Search for the cell housing the specified text and yield its [x, y] center coordinate. 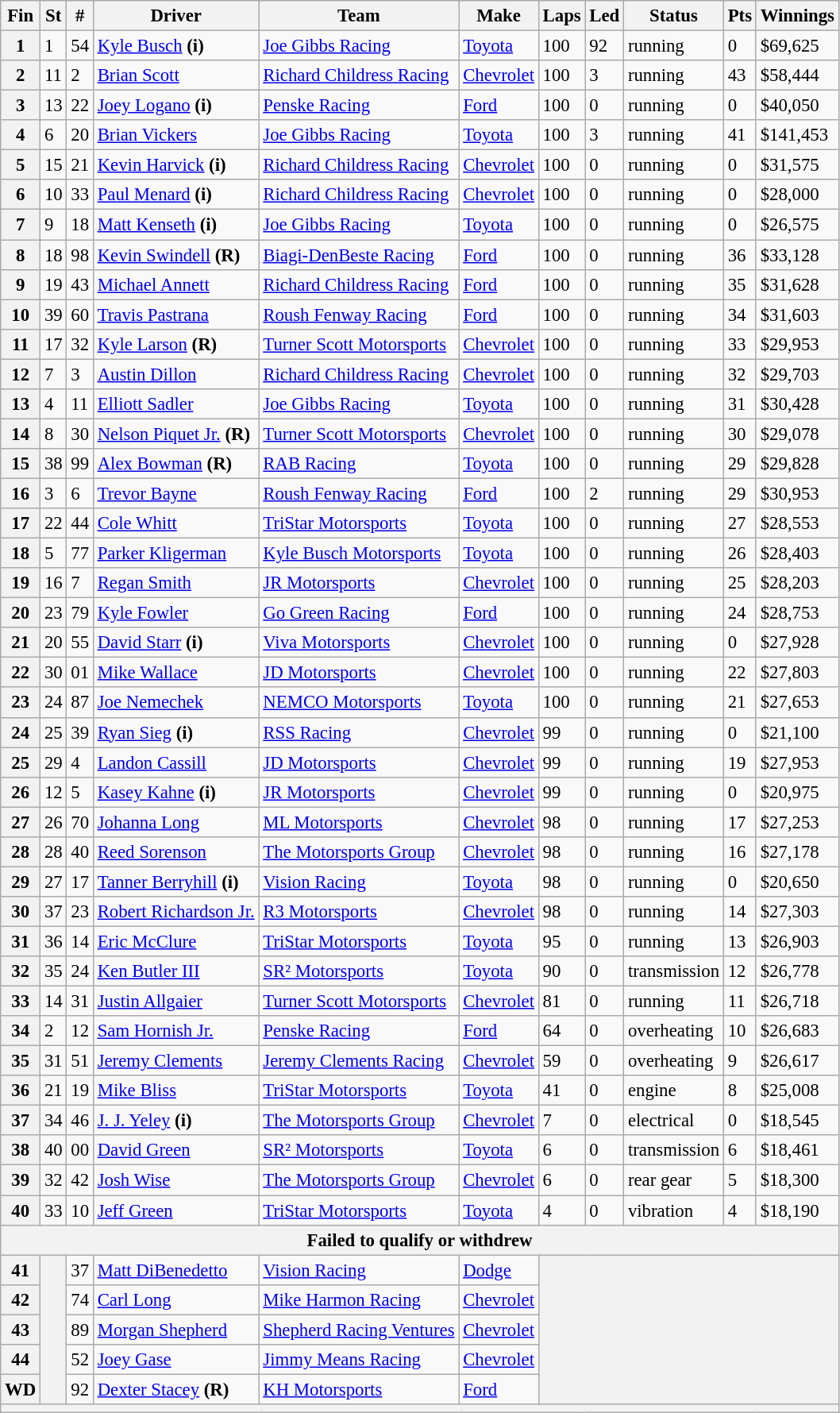
Sam Hornish Jr. [176, 1031]
$30,953 [797, 493]
NEMCO Motorsports [359, 703]
Kyle Larson (R) [176, 344]
$29,078 [797, 434]
RAB Racing [359, 464]
Winnings [797, 16]
David Green [176, 1151]
Jeremy Clements Racing [359, 1061]
$27,653 [797, 703]
Ken Butler III [176, 971]
Mike Bliss [176, 1091]
60 [79, 315]
Johanna Long [176, 822]
Trevor Bayne [176, 493]
Biagi-DenBeste Racing [359, 255]
$18,545 [797, 1121]
59 [562, 1061]
95 [562, 941]
Eric McClure [176, 941]
Team [359, 16]
89 [79, 1330]
Justin Allgaier [176, 1002]
Carl Long [176, 1299]
Cole Whitt [176, 523]
Elliott Sadler [176, 404]
$26,575 [797, 225]
Parker Kligerman [176, 554]
$31,575 [797, 165]
$26,617 [797, 1061]
$18,300 [797, 1180]
Matt Kenseth (i) [176, 225]
Kyle Busch Motorsports [359, 554]
Driver [176, 16]
Brian Vickers [176, 135]
$33,128 [797, 255]
Kevin Harvick (i) [176, 165]
$28,403 [797, 554]
Kevin Swindell (R) [176, 255]
Morgan Shepherd [176, 1330]
KH Motorsports [359, 1389]
Failed to qualify or withdrew [419, 1240]
rear gear [674, 1180]
79 [79, 613]
Austin Dillon [176, 374]
90 [562, 971]
$20,650 [797, 882]
Paul Menard (i) [176, 195]
00 [79, 1151]
David Starr (i) [176, 643]
$69,625 [797, 46]
Mike Harmon Racing [359, 1299]
$29,703 [797, 374]
engine [674, 1091]
# [79, 16]
Shepherd Racing Ventures [359, 1330]
Brian Scott [176, 75]
$27,303 [797, 912]
77 [79, 554]
Reed Sorenson [176, 852]
$28,203 [797, 583]
70 [79, 822]
Regan Smith [176, 583]
Jeremy Clements [176, 1061]
Ryan Sieg (i) [176, 732]
Laps [562, 16]
Joey Logano (i) [176, 106]
$58,444 [797, 75]
$29,953 [797, 344]
$40,050 [797, 106]
81 [562, 1002]
Kyle Busch (i) [176, 46]
$31,603 [797, 315]
$28,753 [797, 613]
Dexter Stacey (R) [176, 1389]
Tanner Berryhill (i) [176, 882]
$27,928 [797, 643]
electrical [674, 1121]
Landon Cassill [176, 762]
Status [674, 16]
64 [562, 1031]
Viva Motorsports [359, 643]
Led [605, 16]
$25,008 [797, 1091]
$27,803 [797, 673]
St [54, 16]
Fin [21, 16]
Robert Richardson Jr. [176, 912]
$31,628 [797, 284]
87 [79, 703]
WD [21, 1389]
Jeff Green [176, 1210]
51 [79, 1061]
$28,553 [797, 523]
Josh Wise [176, 1180]
Dodge [499, 1270]
52 [79, 1360]
54 [79, 46]
Pts [740, 16]
Joey Gase [176, 1360]
ML Motorsports [359, 822]
55 [79, 643]
Nelson Piquet Jr. (R) [176, 434]
$28,000 [797, 195]
RSS Racing [359, 732]
J. J. Yeley (i) [176, 1121]
$26,683 [797, 1031]
$18,190 [797, 1210]
Joe Nemechek [176, 703]
$26,778 [797, 971]
Kyle Fowler [176, 613]
$26,718 [797, 1002]
R3 Motorsports [359, 912]
Kasey Kahne (i) [176, 792]
Travis Pastrana [176, 315]
Michael Annett [176, 284]
$20,975 [797, 792]
$21,100 [797, 732]
Go Green Racing [359, 613]
$29,828 [797, 464]
Matt DiBenedetto [176, 1270]
Jimmy Means Racing [359, 1360]
$141,453 [797, 135]
$18,461 [797, 1151]
$27,253 [797, 822]
$27,953 [797, 762]
Alex Bowman (R) [176, 464]
$26,903 [797, 941]
01 [79, 673]
Mike Wallace [176, 673]
Make [499, 16]
46 [79, 1121]
$27,178 [797, 852]
vibration [674, 1210]
74 [79, 1299]
$30,428 [797, 404]
